Detect which cell encompasses the target text, then output its [X, Y] center coordinate. 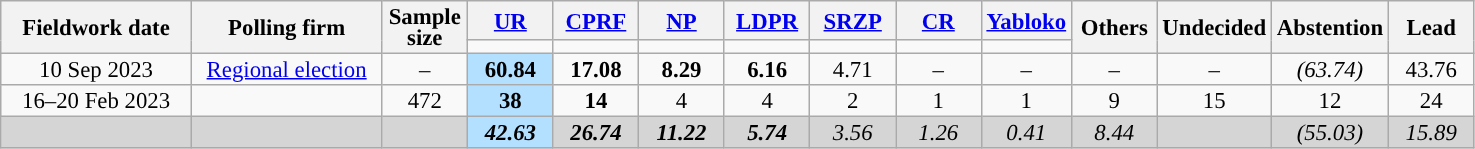
Abstention [1330, 28]
Samplesize [425, 28]
0.41 [1026, 133]
17.08 [596, 70]
472 [425, 101]
CPRF [596, 20]
Undecided [1214, 28]
(55.03) [1330, 133]
4.71 [853, 70]
LDPR [767, 20]
14 [596, 101]
Lead [1431, 28]
2 [853, 101]
5.74 [767, 133]
16–20 Feb 2023 [96, 101]
38 [511, 101]
15 [1214, 101]
26.74 [596, 133]
NP [682, 20]
Regional election [286, 70]
UR [511, 20]
SRZP [853, 20]
42.63 [511, 133]
11.22 [682, 133]
43.76 [1431, 70]
Polling firm [286, 28]
Others [1114, 28]
10 Sep 2023 [96, 70]
1.26 [939, 133]
60.84 [511, 70]
24 [1431, 101]
12 [1330, 101]
(63.74) [1330, 70]
8.44 [1114, 133]
CR [939, 20]
3.56 [853, 133]
8.29 [682, 70]
Fieldwork date [96, 28]
6.16 [767, 70]
Yabloko [1026, 20]
9 [1114, 101]
15.89 [1431, 133]
